Find where the given text appears and provide that cell's center as (X, Y) coordinate. 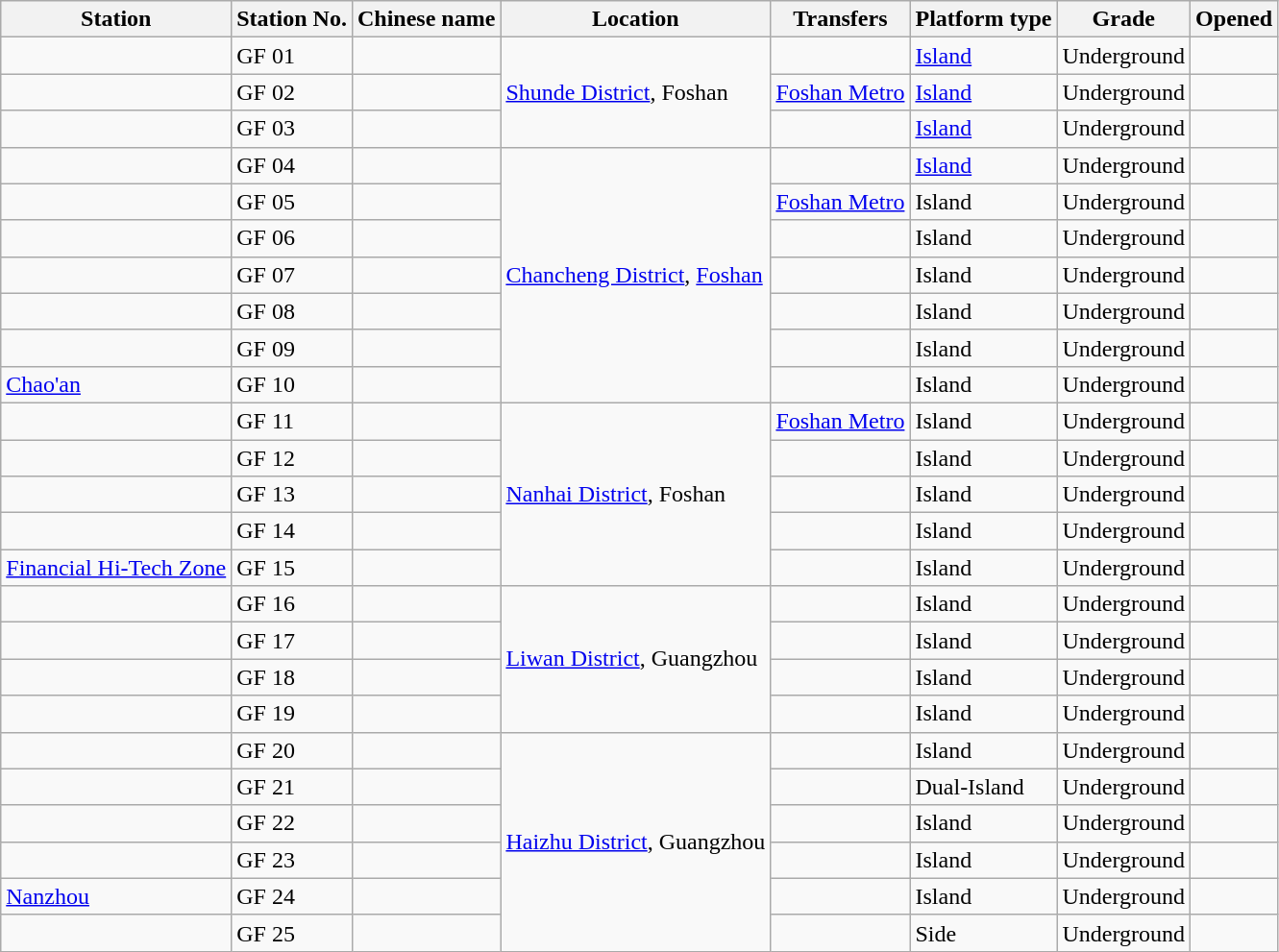
Dual-Island (984, 787)
Side (984, 933)
GF 16 (292, 604)
GF 15 (292, 568)
GF 03 (292, 129)
Shunde District, Foshan (636, 92)
GF 21 (292, 787)
GF 22 (292, 823)
Nanhai District, Foshan (636, 494)
GF 07 (292, 275)
GF 23 (292, 860)
GF 04 (292, 165)
GF 19 (292, 714)
Station (116, 19)
Chinese name (426, 19)
Chancheng District, Foshan (636, 275)
GF 14 (292, 531)
GF 24 (292, 896)
GF 13 (292, 495)
Haizhu District, Guangzhou (636, 842)
GF 25 (292, 933)
GF 01 (292, 56)
Grade (1124, 19)
GF 09 (292, 348)
GF 10 (292, 384)
GF 02 (292, 92)
GF 17 (292, 641)
Station No. (292, 19)
GF 08 (292, 311)
GF 11 (292, 421)
GF 12 (292, 458)
Liwan District, Guangzhou (636, 659)
GF 06 (292, 238)
Transfers (840, 19)
Nanzhou (116, 896)
Chao'an (116, 384)
GF 18 (292, 677)
GF 05 (292, 202)
Financial Hi-Tech Zone (116, 568)
Opened (1234, 19)
Platform type (984, 19)
Location (636, 19)
GF 20 (292, 750)
